Determine the [x, y] coordinate at the center of the cell enclosing the given text.  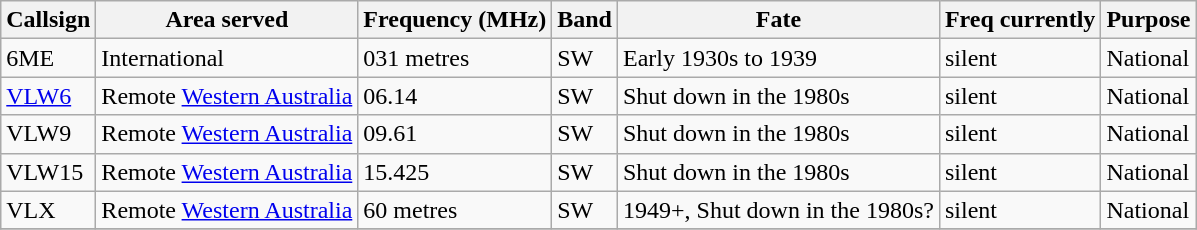
VLW9 [48, 134]
Early 1930s to 1939 [778, 58]
VLW6 [48, 96]
Purpose [1148, 20]
International [227, 58]
Area served [227, 20]
Band [585, 20]
VLX [48, 210]
031 metres [455, 58]
1949+, Shut down in the 1980s? [778, 210]
60 metres [455, 210]
Fate [778, 20]
09.61 [455, 134]
15.425 [455, 172]
VLW15 [48, 172]
06.14 [455, 96]
6ME [48, 58]
Callsign [48, 20]
Frequency (MHz) [455, 20]
Freq currently [1020, 20]
